Find where the given text appears and provide that cell's center as [X, Y] coordinate. 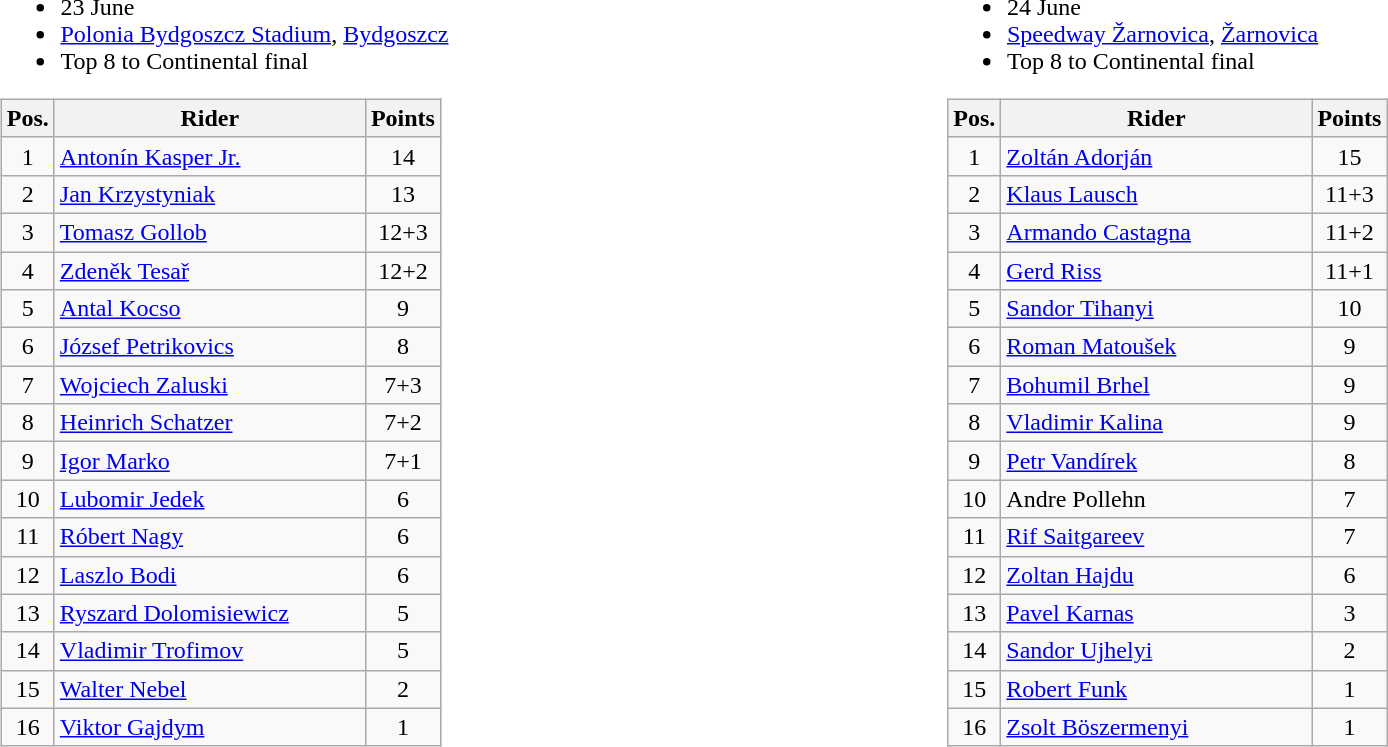
Antal Kocso [210, 309]
Vladimir Trofimov [210, 651]
11+3 [1350, 194]
József Petrikovics [210, 347]
Zdeněk Tesař [210, 271]
Vladimir Kalina [1156, 423]
7+1 [402, 461]
11+2 [1350, 232]
Igor Marko [210, 461]
Heinrich Schatzer [210, 423]
Andre Pollehn [1156, 499]
Armando Castagna [1156, 232]
11+1 [1350, 271]
Laszlo Bodi [210, 575]
Ryszard Dolomisiewicz [210, 613]
Bohumil Brhel [1156, 385]
Tomasz Gollob [210, 232]
Sandor Ujhelyi [1156, 651]
12+3 [402, 232]
7+2 [402, 423]
Lubomir Jedek [210, 499]
Wojciech Zaluski [210, 385]
Petr Vandírek [1156, 461]
Zoltán Adorján [1156, 156]
7+3 [402, 385]
Jan Krzystyniak [210, 194]
Zoltan Hajdu [1156, 575]
Pavel Karnas [1156, 613]
Sandor Tihanyi [1156, 309]
Róbert Nagy [210, 537]
Zsolt Böszermenyi [1156, 727]
12+2 [402, 271]
Rif Saitgareev [1156, 537]
Klaus Lausch [1156, 194]
Robert Funk [1156, 689]
Antonín Kasper Jr. [210, 156]
Gerd Riss [1156, 271]
Walter Nebel [210, 689]
Viktor Gajdym [210, 727]
Roman Matoušek [1156, 347]
